Scan for the cell matching the given text and deliver its (X, Y) coordinate at center. 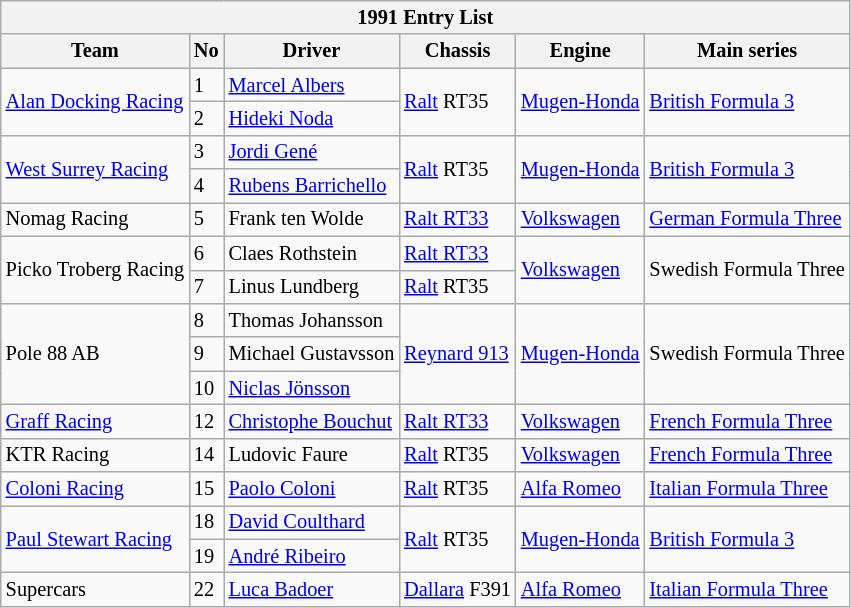
Graff Racing (95, 421)
Rubens Barrichello (312, 186)
Marcel Albers (312, 85)
Chassis (458, 51)
3 (206, 152)
6 (206, 253)
5 (206, 219)
Michael Gustavsson (312, 354)
Reynard 913 (458, 354)
German Formula Three (746, 219)
4 (206, 186)
Ludovic Faure (312, 455)
18 (206, 522)
22 (206, 589)
Pole 88 AB (95, 354)
9 (206, 354)
Thomas Johansson (312, 320)
Christophe Bouchut (312, 421)
Supercars (95, 589)
Alan Docking Racing (95, 102)
Picko Troberg Racing (95, 270)
1 (206, 85)
West Surrey Racing (95, 168)
Team (95, 51)
No (206, 51)
12 (206, 421)
Driver (312, 51)
19 (206, 556)
Nomag Racing (95, 219)
Claes Rothstein (312, 253)
Linus Lundberg (312, 287)
Frank ten Wolde (312, 219)
Jordi Gené (312, 152)
2 (206, 118)
Engine (580, 51)
André Ribeiro (312, 556)
8 (206, 320)
1991 Entry List (426, 17)
Niclas Jönsson (312, 388)
KTR Racing (95, 455)
Hideki Noda (312, 118)
David Coulthard (312, 522)
Main series (746, 51)
Dallara F391 (458, 589)
15 (206, 489)
Coloni Racing (95, 489)
Paul Stewart Racing (95, 538)
Paolo Coloni (312, 489)
10 (206, 388)
14 (206, 455)
7 (206, 287)
Luca Badoer (312, 589)
